Find where the given text appears and provide that cell's center as (x, y) coordinate. 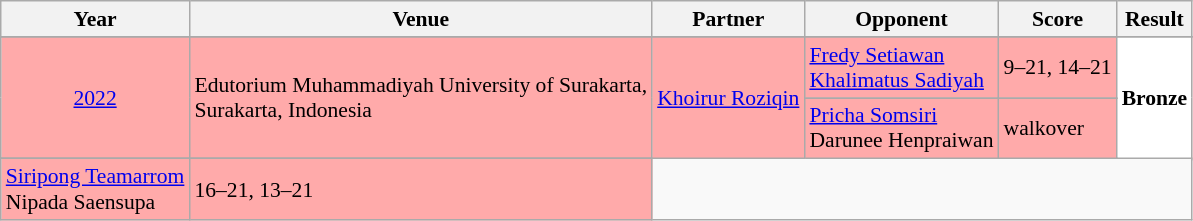
Pricha Somsiri Darunee Henpraiwan (901, 128)
walkover (1058, 128)
Partner (728, 19)
Edutorium Muhammadiyah University of Surakarta,Surakarta, Indonesia (420, 98)
Venue (420, 19)
2022 (96, 98)
Khoirur Roziqin (728, 98)
Fredy Setiawan Khalimatus Sadiyah (901, 68)
Bronze (1155, 98)
Result (1155, 19)
Year (96, 19)
16–21, 13–21 (420, 190)
Score (1058, 19)
Siripong Teamarrom Nipada Saensupa (96, 190)
9–21, 14–21 (1058, 68)
Opponent (901, 19)
